For the text-containing cell, return its midpoint in (x, y) coordinate format. 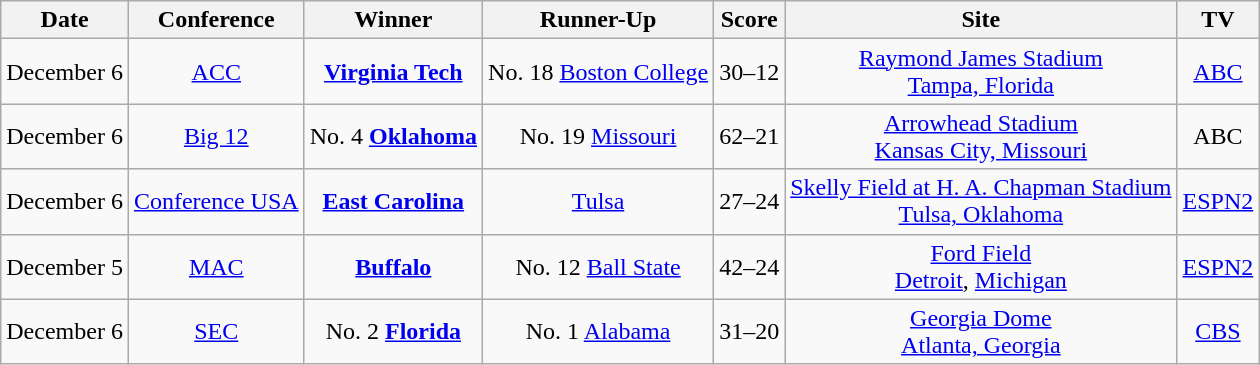
Date (65, 20)
42–24 (750, 266)
No. 1 Alabama (598, 332)
Virginia Tech (393, 72)
Georgia DomeAtlanta, Georgia (981, 332)
Big 12 (216, 136)
62–21 (750, 136)
Runner-Up (598, 20)
MAC (216, 266)
Tulsa (598, 202)
TV (1218, 20)
Arrowhead StadiumKansas City, Missouri (981, 136)
Conference (216, 20)
No. 19 Missouri (598, 136)
Raymond James StadiumTampa, Florida (981, 72)
Buffalo (393, 266)
Conference USA (216, 202)
East Carolina (393, 202)
Site (981, 20)
SEC (216, 332)
31–20 (750, 332)
27–24 (750, 202)
Ford FieldDetroit, Michigan (981, 266)
30–12 (750, 72)
No. 18 Boston College (598, 72)
Skelly Field at H. A. Chapman StadiumTulsa, Oklahoma (981, 202)
Winner (393, 20)
No. 4 Oklahoma (393, 136)
No. 2 Florida (393, 332)
CBS (1218, 332)
ACC (216, 72)
No. 12 Ball State (598, 266)
Score (750, 20)
December 5 (65, 266)
